Locate the cell with the specified text and output its [x, y] center coordinate. 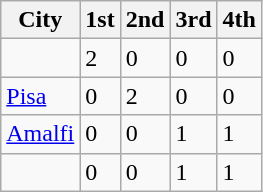
1st [100, 20]
Pisa [40, 96]
3rd [194, 20]
4th [239, 20]
City [40, 20]
2nd [145, 20]
Amalfi [40, 134]
